Search for the cell housing the specified text and yield its [X, Y] center coordinate. 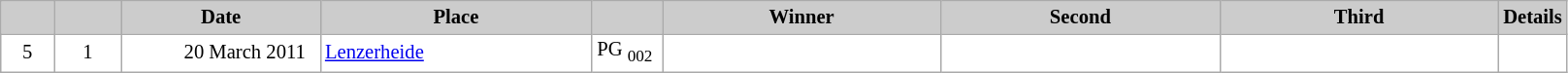
Lenzerheide [456, 53]
Second [1081, 17]
PG 002 [627, 53]
Third [1358, 17]
Winner [801, 17]
5 [27, 53]
1 [88, 53]
Place [456, 17]
Date [221, 17]
20 March 2011 [221, 53]
Details [1532, 17]
